Identify which cell holds the provided text, then report its [X, Y] central coordinate. 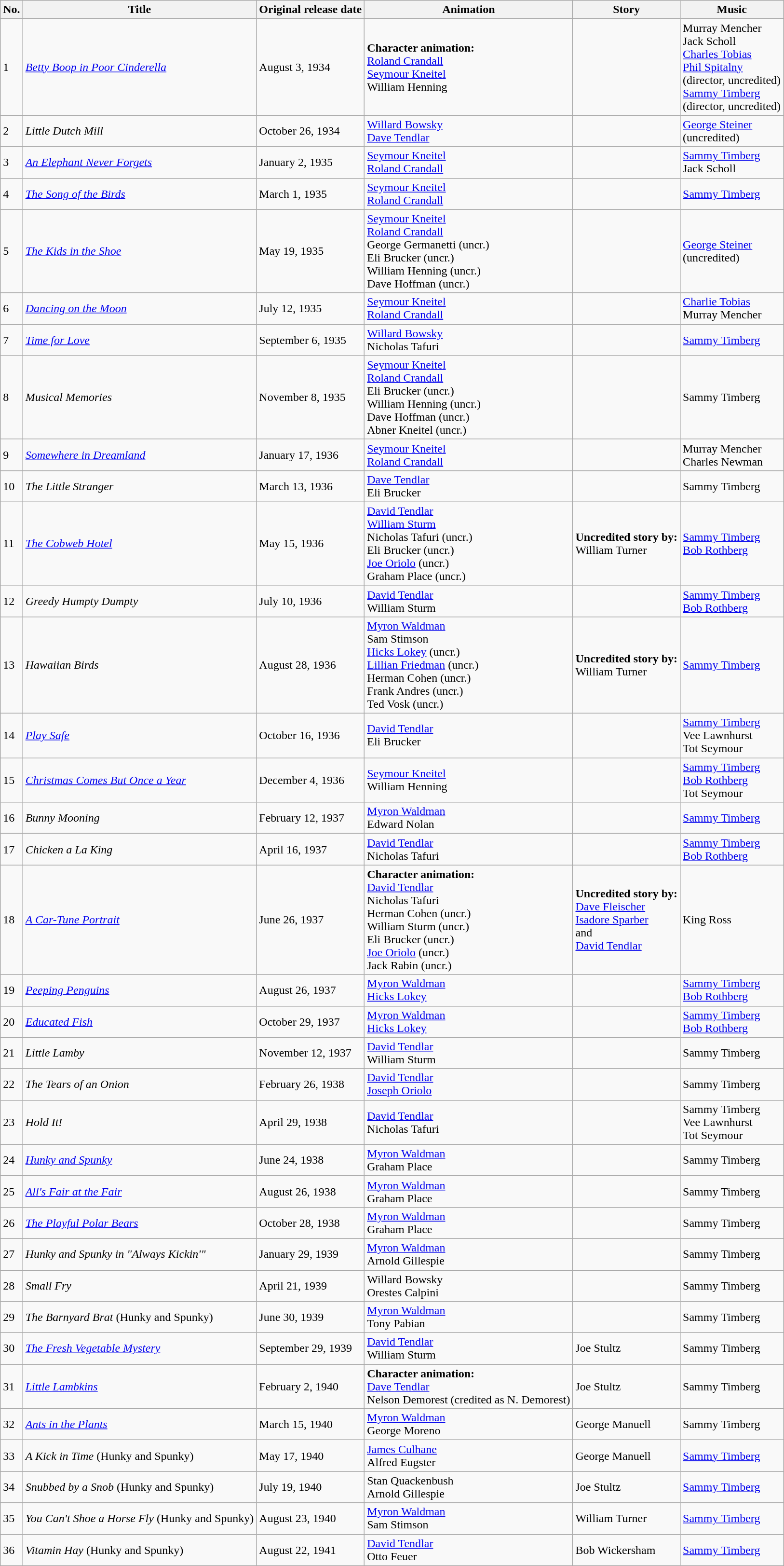
October 16, 1936 [311, 736]
The Barnyard Brat (Hunky and Spunky) [140, 1317]
August 3, 1934 [311, 67]
July 10, 1936 [311, 601]
December 4, 1936 [311, 780]
2 [12, 131]
January 29, 1939 [311, 1254]
9 [12, 454]
June 30, 1939 [311, 1317]
June 24, 1938 [311, 1160]
Original release date [311, 10]
23 [12, 1122]
30 [12, 1349]
Hunky and Spunky in "Always Kickin'" [140, 1254]
October 29, 1937 [311, 1022]
October 28, 1938 [311, 1223]
31 [12, 1387]
28 [12, 1285]
August 26, 1937 [311, 990]
Sammy Timberg Bob Rothberg Tot Seymour [732, 780]
19 [12, 990]
6 [12, 309]
16 [12, 818]
25 [12, 1192]
Hold It! [140, 1122]
4 [12, 194]
11 [12, 543]
Seymour Kneitel Roland Crandall George Germanetti (uncr.) Eli Brucker (uncr.) William Henning (uncr.) Dave Hoffman (uncr.) [469, 251]
Seymour Kneitel William Henning [469, 780]
George Steiner (uncredited) [732, 131]
All's Fair at the Fair [140, 1192]
April 16, 1937 [311, 849]
Murray MencherJack SchollCharles TobiasPhil Spitalny(director, uncredited)Sammy Timberg(director, uncredited) [732, 67]
March 15, 1940 [311, 1424]
35 [12, 1519]
August 28, 1936 [311, 665]
The Tears of an Onion [140, 1085]
3 [12, 162]
July 12, 1935 [311, 309]
Murray Mencher Charles Newman [732, 454]
The Fresh Vegetable Mystery [140, 1349]
George Steiner(uncredited) [732, 251]
August 26, 1938 [311, 1192]
You Can't Shoe a Horse Fly (Hunky and Spunky) [140, 1519]
A Car-Tune Portrait [140, 920]
David Tendlar Otto Feuer [469, 1550]
10 [12, 486]
January 2, 1935 [311, 162]
The Kids in the Shoe [140, 251]
18 [12, 920]
February 26, 1938 [311, 1085]
Christmas Comes But Once a Year [140, 780]
Small Fry [140, 1285]
May 17, 1940 [311, 1456]
Music [732, 10]
Myron Waldman Sam Stimson [469, 1519]
The Little Stranger [140, 486]
Sammy Timberg Jack Scholl [732, 162]
Myron Waldman George Moreno [469, 1424]
June 26, 1937 [311, 920]
James Culhane Alfred Eugster [469, 1456]
29 [12, 1317]
Charlie TobiasMurray Mencher [732, 309]
Character animation:David TendlarNicholas TafuriHerman Cohen (uncr.)William Sturm (uncr.)Eli Brucker (uncr.)Joe Oriolo (uncr.)Jack Rabin (uncr.) [469, 920]
32 [12, 1424]
14 [12, 736]
26 [12, 1223]
1 [12, 67]
Musical Memories [140, 398]
An Elephant Never Forgets [140, 162]
Willard Bowsky Nicholas Tafuri [469, 340]
King Ross [732, 920]
September 6, 1935 [311, 340]
Bunny Mooning [140, 818]
22 [12, 1085]
Title [140, 10]
Willard Bowsky Dave Tendlar [469, 131]
20 [12, 1022]
August 23, 1940 [311, 1519]
A Kick in Time (Hunky and Spunky) [140, 1456]
Peeping Penguins [140, 990]
36 [12, 1550]
Betty Boop in Poor Cinderella [140, 67]
Somewhere in Dreamland [140, 454]
Educated Fish [140, 1022]
Little Dutch Mill [140, 131]
April 29, 1938 [311, 1122]
No. [12, 10]
November 12, 1937 [311, 1053]
The Song of the Birds [140, 194]
William Turner [627, 1519]
Snubbed by a Snob (Hunky and Spunky) [140, 1487]
Play Safe [140, 736]
Uncredited story by:Dave FleischerIsadore SparberandDavid Tendlar [627, 920]
March 1, 1935 [311, 194]
February 2, 1940 [311, 1387]
27 [12, 1254]
David Tendlar Joseph Oriolo [469, 1085]
January 17, 1936 [311, 454]
July 19, 1940 [311, 1487]
David Tendlar William Sturm Nicholas Tafuri (uncr.) Eli Brucker (uncr.) Joe Oriolo (uncr.) Graham Place (uncr.) [469, 543]
Character animation:Roland CrandallSeymour KneitelWilliam Henning [469, 67]
Character animation:Dave TendlarNelson Demorest (credited as N. Demorest) [469, 1387]
May 19, 1935 [311, 251]
February 12, 1937 [311, 818]
Myron Waldman Tony Pabian [469, 1317]
Myron Waldman Edward Nolan [469, 818]
David Tendlar Eli Brucker [469, 736]
Hawaiian Birds [140, 665]
33 [12, 1456]
Seymour Kneitel Roland Crandall Eli Brucker (uncr.) William Henning (uncr.) Dave Hoffman (uncr.) Abner Kneitel (uncr.) [469, 398]
March 13, 1936 [311, 486]
Little Lamby [140, 1053]
21 [12, 1053]
12 [12, 601]
7 [12, 340]
Myron Waldman Sam Stimson Hicks Lokey (uncr.) Lillian Friedman (uncr.) Herman Cohen (uncr.) Frank Andres (uncr.)Ted Vosk (uncr.) [469, 665]
Greedy Humpty Dumpty [140, 601]
34 [12, 1487]
August 22, 1941 [311, 1550]
September 29, 1939 [311, 1349]
November 8, 1935 [311, 398]
Story [627, 10]
5 [12, 251]
Willard Bowsky Orestes Calpini [469, 1285]
Dancing on the Moon [140, 309]
Bob Wickersham [627, 1550]
April 21, 1939 [311, 1285]
October 26, 1934 [311, 131]
13 [12, 665]
May 15, 1936 [311, 543]
Dave Tendlar Eli Brucker [469, 486]
8 [12, 398]
24 [12, 1160]
Time for Love [140, 340]
Little Lambkins [140, 1387]
The Playful Polar Bears [140, 1223]
Myron Waldman Arnold Gillespie [469, 1254]
The Cobweb Hotel [140, 543]
Hunky and Spunky [140, 1160]
Ants in the Plants [140, 1424]
15 [12, 780]
Animation [469, 10]
Chicken a La King [140, 849]
Stan Quackenbush Arnold Gillespie [469, 1487]
Vitamin Hay (Hunky and Spunky) [140, 1550]
17 [12, 849]
